Search for the cell housing the specified text and yield its [X, Y] center coordinate. 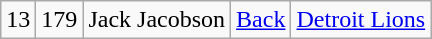
13 [18, 20]
179 [60, 20]
Back [261, 20]
Detroit Lions [361, 20]
Jack Jacobson [157, 20]
